Search for the cell housing the specified text and yield its [X, Y] center coordinate. 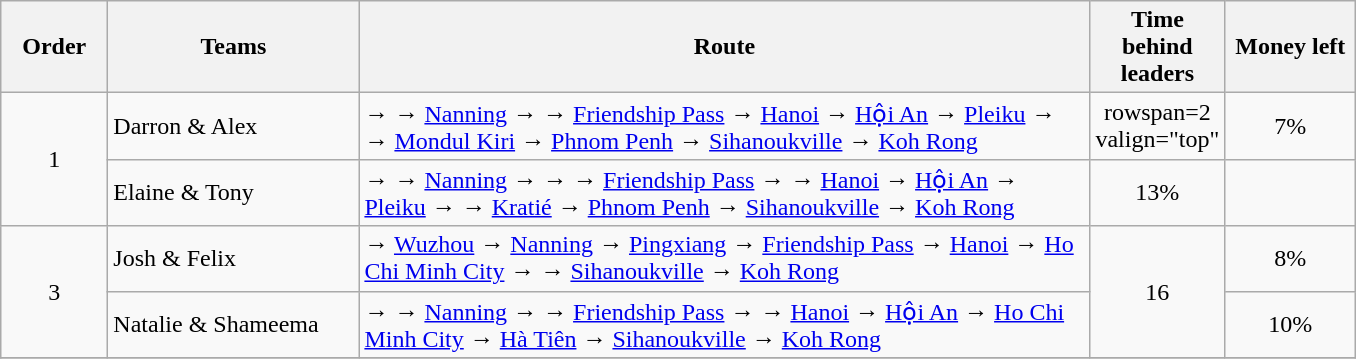
→ → Nanning → → → Friendship Pass → → Hanoi → Hội An → Pleiku → → Kratié → Phnom Penh → Sihanoukville → Koh Rong [724, 192]
Route [724, 47]
Josh & Felix [234, 258]
16 [1158, 292]
13% [1158, 192]
Order [54, 47]
→ Wuzhou → Nanning → Pingxiang → Friendship Pass → Hanoi → Ho Chi Minh City → → Sihanoukville → Koh Rong [724, 258]
Time behind leaders [1158, 47]
Natalie & Shameema [234, 324]
Teams [234, 47]
1 [54, 160]
→ → Nanning → → Friendship Pass → → Hanoi → Hội An → Ho Chi Minh City → Hà Tiên → Sihanoukville → Koh Rong [724, 324]
Darron & Alex [234, 126]
10% [1290, 324]
Elaine & Tony [234, 192]
8% [1290, 258]
→ → Nanning → → Friendship Pass → Hanoi → Hội An → Pleiku → → Mondul Kiri → Phnom Penh → Sihanoukville → Koh Rong [724, 126]
Money left [1290, 47]
7% [1290, 126]
rowspan=2 valign="top" [1158, 126]
3 [54, 292]
